For the text-containing cell, return its midpoint in (x, y) coordinate format. 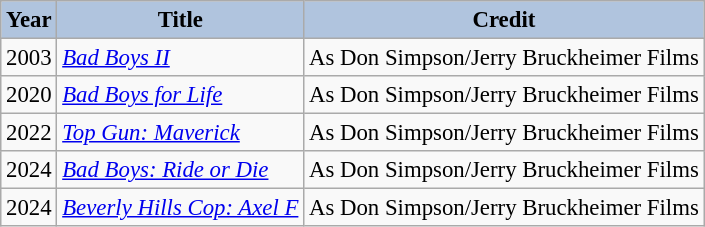
Title (180, 20)
2003 (29, 58)
Bad Boys: Ride or Die (180, 170)
2020 (29, 95)
Bad Boys for Life (180, 95)
Credit (504, 20)
Top Gun: Maverick (180, 133)
2022 (29, 133)
Bad Boys II (180, 58)
Beverly Hills Cop: Axel F (180, 208)
Year (29, 20)
